Locate the cell with the specified text and output its [X, Y] center coordinate. 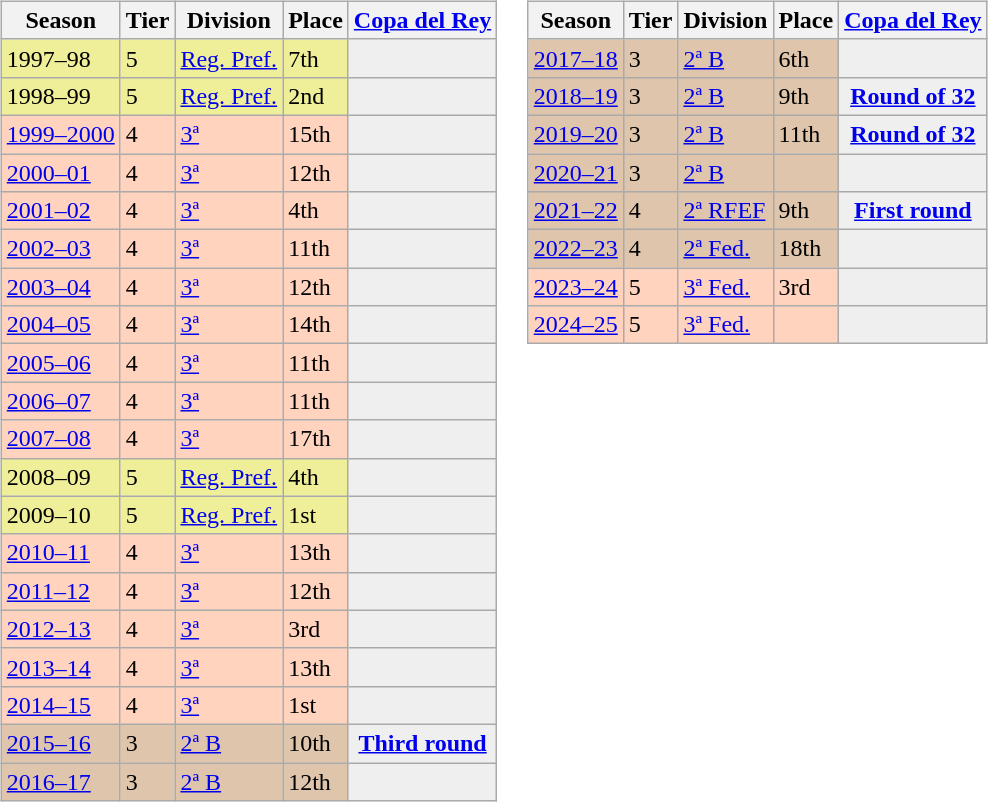
2008–09 [60, 477]
2004–05 [60, 325]
2021–22 [576, 211]
2017–18 [576, 58]
First round [913, 211]
2022–23 [576, 249]
1998–99 [60, 96]
2016–17 [60, 781]
10th [316, 743]
2ª RFEF [726, 211]
1997–98 [60, 58]
1999–2000 [60, 134]
2001–02 [60, 211]
2011–12 [60, 591]
Third round [422, 743]
2019–20 [576, 134]
2024–25 [576, 325]
2020–21 [576, 173]
2018–19 [576, 96]
2010–11 [60, 553]
14th [316, 325]
2003–04 [60, 287]
2002–03 [60, 249]
18th [806, 249]
2006–07 [60, 401]
2ª Fed. [726, 249]
2014–15 [60, 705]
7th [316, 58]
2007–08 [60, 439]
2005–06 [60, 363]
2000–01 [60, 173]
2012–13 [60, 629]
2013–14 [60, 667]
2nd [316, 96]
17th [316, 439]
6th [806, 58]
15th [316, 134]
2009–10 [60, 515]
2023–24 [576, 287]
2015–16 [60, 743]
